Locate the cell with the specified text and output its (x, y) center coordinate. 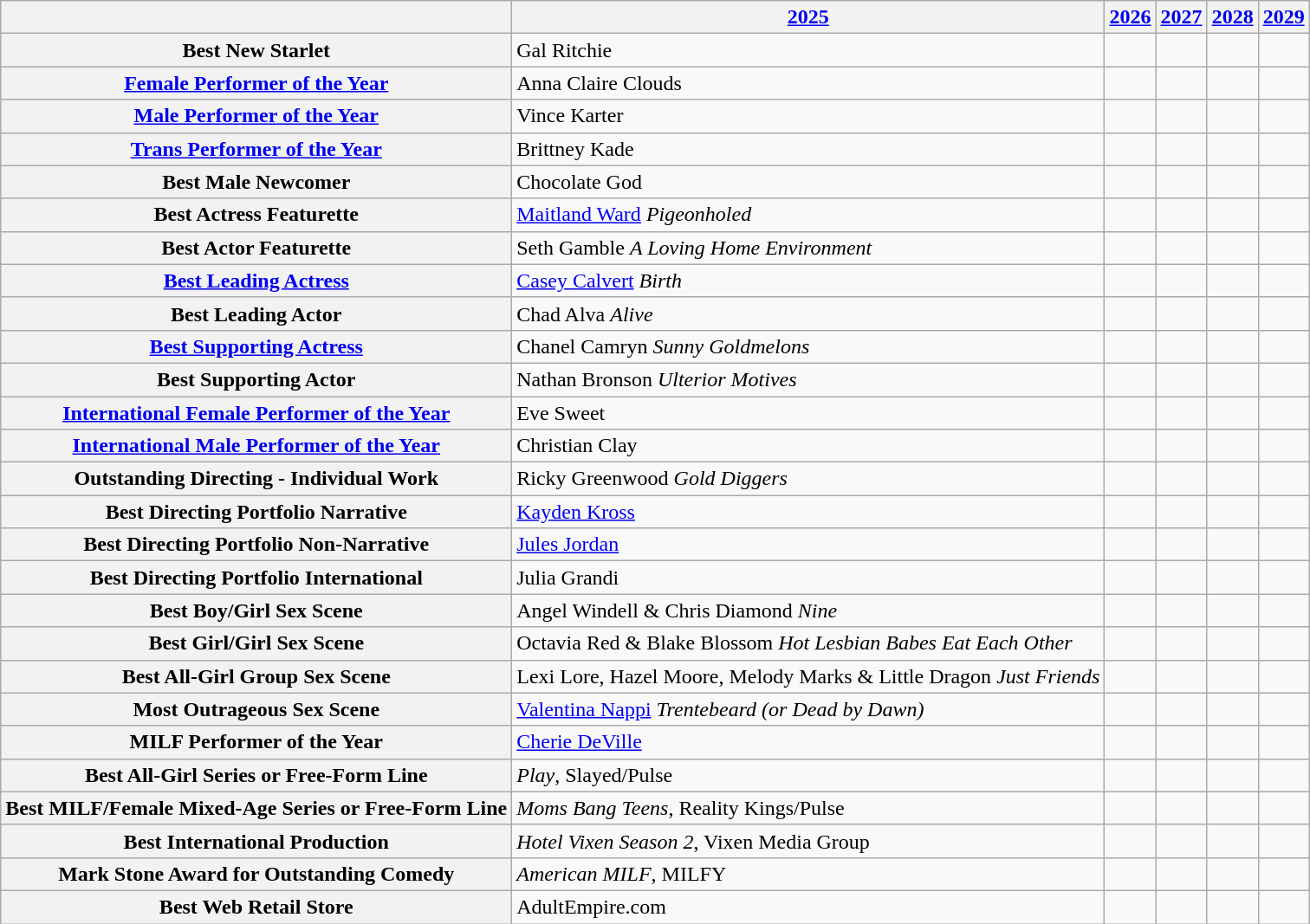
Best Male Newcomer (256, 182)
AdultEmpire.com (808, 907)
Best Leading Actor (256, 313)
2029 (1284, 17)
Best Boy/Girl Sex Scene (256, 611)
Hotel Vixen Season 2, Vixen Media Group (808, 841)
Best New Starlet (256, 50)
Seth Gamble A Loving Home Environment (808, 248)
Female Performer of the Year (256, 83)
International Male Performer of the Year (256, 446)
Male Performer of the Year (256, 116)
Casey Calvert Birth (808, 281)
Play, Slayed/Pulse (808, 775)
Chocolate God (808, 182)
Cherie DeVille (808, 742)
Gal Ritchie (808, 50)
2025 (808, 17)
Moms Bang Teens, Reality Kings/Pulse (808, 808)
Eve Sweet (808, 413)
Best MILF/Female Mixed-Age Series or Free-Form Line (256, 808)
Chad Alva Alive (808, 313)
Best International Production (256, 841)
2027 (1182, 17)
American MILF, MILFY (808, 874)
Octavia Red & Blake Blossom Hot Lesbian Babes Eat Each Other (808, 643)
Mark Stone Award for Outstanding Comedy (256, 874)
Ricky Greenwood Gold Diggers (808, 479)
Best All-Girl Group Sex Scene (256, 676)
Best Actress Featurette (256, 215)
Best Directing Portfolio Non-Narrative (256, 545)
Most Outrageous Sex Scene (256, 709)
Vince Karter (808, 116)
Nathan Bronson Ulterior Motives (808, 379)
Christian Clay (808, 446)
Maitland Ward Pigeonholed (808, 215)
Best All-Girl Series or Free-Form Line (256, 775)
Best Actor Featurette (256, 248)
Best Leading Actress (256, 281)
Anna Claire Clouds (808, 83)
Best Directing Portfolio International (256, 578)
Julia Grandi (808, 578)
Best Directing Portfolio Narrative (256, 512)
2026 (1130, 17)
Best Girl/Girl Sex Scene (256, 643)
Valentina Nappi Trentebeard (or Dead by Dawn) (808, 709)
Best Supporting Actor (256, 379)
International Female Performer of the Year (256, 413)
Outstanding Directing - Individual Work (256, 479)
Kayden Kross (808, 512)
Trans Performer of the Year (256, 149)
Chanel Camryn Sunny Goldmelons (808, 346)
Best Supporting Actress (256, 346)
Best Web Retail Store (256, 907)
Angel Windell & Chris Diamond Nine (808, 611)
MILF Performer of the Year (256, 742)
Brittney Kade (808, 149)
2028 (1232, 17)
Lexi Lore, Hazel Moore, Melody Marks & Little Dragon Just Friends (808, 676)
Jules Jordan (808, 545)
